Provide the [X, Y] coordinate of the cell's center where the given text is located.  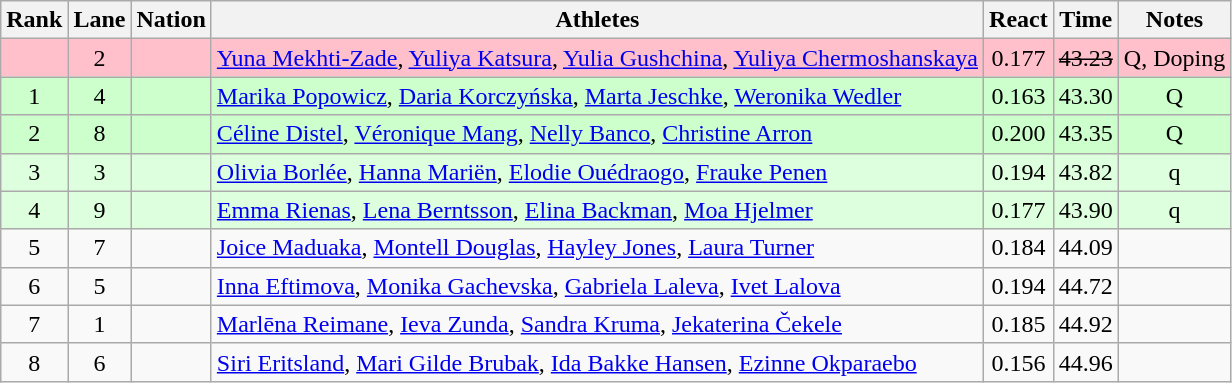
43.35 [1086, 134]
44.09 [1086, 248]
Joice Maduaka, Montell Douglas, Hayley Jones, Laura Turner [597, 248]
Time [1086, 20]
Athletes [597, 20]
0.185 [1019, 324]
0.184 [1019, 248]
React [1019, 20]
43.23 [1086, 58]
44.96 [1086, 362]
43.90 [1086, 210]
Notes [1174, 20]
Emma Rienas, Lena Berntsson, Elina Backman, Moa Hjelmer [597, 210]
44.72 [1086, 286]
9 [100, 210]
43.30 [1086, 96]
0.156 [1019, 362]
43.82 [1086, 172]
Yuna Mekhti-Zade, Yuliya Katsura, Yulia Gushchina, Yuliya Chermoshanskaya [597, 58]
Marlēna Reimane, Ieva Zunda, Sandra Kruma, Jekaterina Čekele [597, 324]
Lane [100, 20]
Rank [34, 20]
Olivia Borlée, Hanna Mariën, Elodie Ouédraogo, Frauke Penen [597, 172]
Marika Popowicz, Daria Korczyńska, Marta Jeschke, Weronika Wedler [597, 96]
0.163 [1019, 96]
Nation [171, 20]
Q, Doping [1174, 58]
Inna Eftimova, Monika Gachevska, Gabriela Laleva, Ivet Lalova [597, 286]
44.92 [1086, 324]
Céline Distel, Véronique Mang, Nelly Banco, Christine Arron [597, 134]
Siri Eritsland, Mari Gilde Brubak, Ida Bakke Hansen, Ezinne Okparaebo [597, 362]
0.200 [1019, 134]
